Find where the given text appears and provide that cell's center as [X, Y] coordinate. 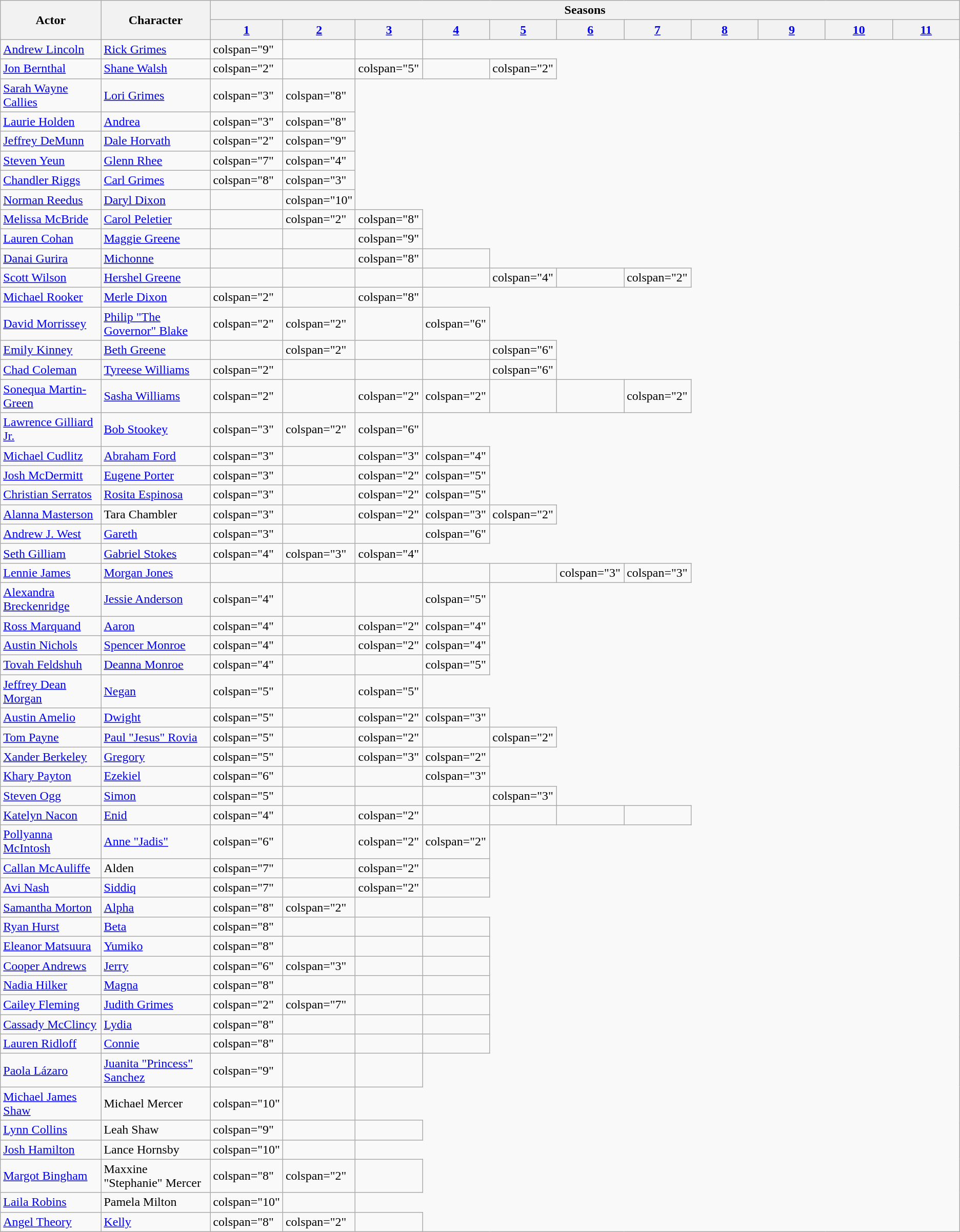
Judith Grimes [156, 1005]
Michonne [156, 258]
Michael James Shaw [51, 1103]
Sasha Williams [156, 396]
Michael Cudlitz [51, 456]
5 [523, 30]
Tara Chambler [156, 514]
Character [156, 20]
Andrew Lincoln [51, 49]
Callan McAuliffe [51, 868]
Austin Nichols [51, 645]
7 [657, 30]
Cailey Fleming [51, 1005]
Merle Dixon [156, 297]
Sarah Wayne Callies [51, 95]
Tovah Feldshuh [51, 665]
Seth Gilliam [51, 553]
Jeffrey DeMunn [51, 141]
Michael Rooker [51, 297]
Khary Payton [51, 776]
Jeffrey Dean Morgan [51, 691]
Maxxine "Stephanie" Mercer [156, 1176]
Abraham Ford [156, 456]
Steven Ogg [51, 796]
Chad Coleman [51, 370]
Lydia [156, 1024]
Avi Nash [51, 887]
Sonequa Martin-Green [51, 396]
Dwight [156, 718]
Connie [156, 1044]
10 [858, 30]
Samantha Morton [51, 907]
Negan [156, 691]
Ross Marquand [51, 626]
Jon Bernthal [51, 69]
2 [319, 30]
Kelly [156, 1222]
Morgan Jones [156, 573]
Leah Shaw [156, 1130]
Katelyn Nacon [51, 815]
Ryan Hurst [51, 926]
Angel Theory [51, 1222]
11 [926, 30]
1 [247, 30]
Enid [156, 815]
Alpha [156, 907]
Shane Walsh [156, 69]
Emily Kinney [51, 350]
Austin Amelio [51, 718]
Ezekiel [156, 776]
Eugene Porter [156, 475]
Bob Stookey [156, 430]
Paola Lázaro [51, 1071]
Beth Greene [156, 350]
Carol Peletier [156, 219]
Eleanor Matsuura [51, 946]
Gabriel Stokes [156, 553]
Danai Gurira [51, 258]
Andrea [156, 122]
Aaron [156, 626]
Alden [156, 868]
9 [792, 30]
Dale Horvath [156, 141]
Jerry [156, 965]
Jessie Anderson [156, 599]
Deanna Monroe [156, 665]
Maggie Greene [156, 238]
Laurie Holden [51, 122]
Siddiq [156, 887]
Yumiko [156, 946]
Actor [51, 20]
Alexandra Breckenridge [51, 599]
Scott Wilson [51, 278]
Pamela Milton [156, 1202]
David Morrissey [51, 324]
Andrew J. West [51, 534]
Gareth [156, 534]
3 [389, 30]
Rosita Espinosa [156, 495]
Seasons [585, 10]
Nadia Hilker [51, 985]
Cassady McClincy [51, 1024]
Lauren Cohan [51, 238]
Laila Robins [51, 1202]
Magna [156, 985]
Hershel Greene [156, 278]
Lawrence Gilliard Jr. [51, 430]
Norman Reedus [51, 199]
Melissa McBride [51, 219]
Margot Bingham [51, 1176]
Lauren Ridloff [51, 1044]
Josh McDermitt [51, 475]
Spencer Monroe [156, 645]
Christian Serratos [51, 495]
8 [725, 30]
Cooper Andrews [51, 965]
Michael Mercer [156, 1103]
Daryl Dixon [156, 199]
Lennie James [51, 573]
Lori Grimes [156, 95]
6 [591, 30]
Xander Berkeley [51, 757]
Glenn Rhee [156, 160]
Lynn Collins [51, 1130]
Juanita "Princess" Sanchez [156, 1071]
Josh Hamilton [51, 1149]
Philip "The Governor" Blake [156, 324]
4 [456, 30]
Alanna Masterson [51, 514]
Tom Payne [51, 737]
Paul "Jesus" Rovia [156, 737]
Rick Grimes [156, 49]
Chandler Riggs [51, 180]
Gregory [156, 757]
Carl Grimes [156, 180]
Pollyanna McIntosh [51, 842]
Simon [156, 796]
Beta [156, 926]
Steven Yeun [51, 160]
Tyreese Williams [156, 370]
Lance Hornsby [156, 1149]
Anne "Jadis" [156, 842]
